Determine the (X, Y) coordinate at the center of the cell enclosing the given text.  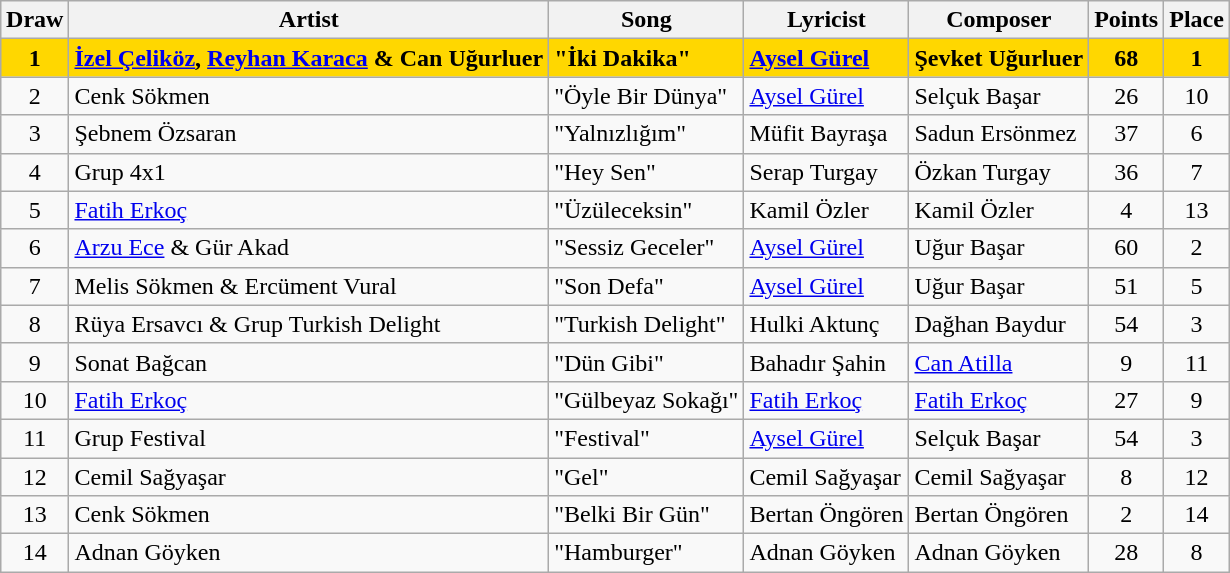
Song (646, 20)
"Sessiz Geceler" (646, 248)
Can Atilla (999, 362)
"Üzüleceksin" (646, 210)
"Turkish Delight" (646, 324)
"Öyle Bir Dünya" (646, 96)
"Gel" (646, 477)
Composer (999, 20)
Rüya Ersavcı & Grup Turkish Delight (309, 324)
Draw (35, 20)
Sonat Bağcan (309, 362)
"Festival" (646, 438)
Lyricist (826, 20)
"İki Dakika" (646, 58)
Artist (309, 20)
"Yalnızlığım" (646, 134)
"Belki Bir Gün" (646, 515)
Bahadır Şahin (826, 362)
Grup 4x1 (309, 172)
Arzu Ece & Gür Akad (309, 248)
37 (1126, 134)
Serap Turgay (826, 172)
60 (1126, 248)
"Hey Sen" (646, 172)
Grup Festival (309, 438)
"Hamburger" (646, 553)
26 (1126, 96)
28 (1126, 553)
Sadun Ersönmez (999, 134)
"Son Defa" (646, 286)
68 (1126, 58)
Melis Sökmen & Ercüment Vural (309, 286)
İzel Çeliköz, Reyhan Karaca & Can Uğurluer (309, 58)
Özkan Turgay (999, 172)
Müfit Bayraşa (826, 134)
Şevket Uğurluer (999, 58)
Dağhan Baydur (999, 324)
Points (1126, 20)
36 (1126, 172)
Place (1197, 20)
51 (1126, 286)
"Gülbeyaz Sokağı" (646, 400)
"Dün Gibi" (646, 362)
27 (1126, 400)
Şebnem Özsaran (309, 134)
Hulki Aktunç (826, 324)
